Output the (X, Y) coordinate of the center of the cell containing the given text.  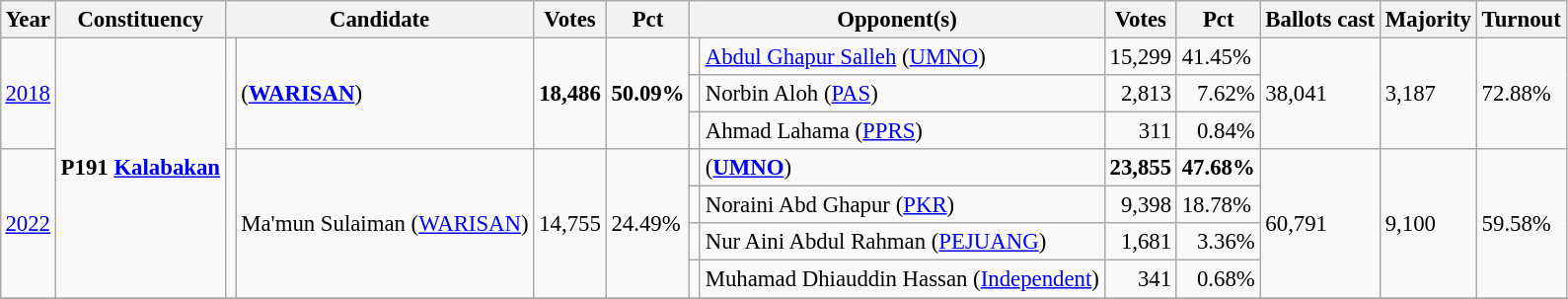
23,855 (1141, 168)
24.49% (647, 223)
Muhamad Dhiauddin Hassan (Independent) (902, 279)
15,299 (1141, 56)
2,813 (1141, 94)
0.84% (1218, 131)
3,187 (1428, 93)
2018 (28, 93)
(WARISAN) (385, 93)
Turnout (1522, 20)
341 (1141, 279)
18.78% (1218, 205)
72.88% (1522, 93)
Majority (1428, 20)
9,398 (1141, 205)
P191 Kalabakan (140, 168)
18,486 (570, 93)
(UMNO) (902, 168)
Norbin Aloh (PAS) (902, 94)
38,041 (1320, 93)
Constituency (140, 20)
Ahmad Lahama (PPRS) (902, 131)
Nur Aini Abdul Rahman (PEJUANG) (902, 242)
0.68% (1218, 279)
60,791 (1320, 223)
7.62% (1218, 94)
1,681 (1141, 242)
50.09% (647, 93)
3.36% (1218, 242)
Opponent(s) (897, 20)
Noraini Abd Ghapur (PKR) (902, 205)
14,755 (570, 223)
47.68% (1218, 168)
311 (1141, 131)
Ma'mun Sulaiman (WARISAN) (385, 223)
Abdul Ghapur Salleh (UMNO) (902, 56)
59.58% (1522, 223)
Ballots cast (1320, 20)
9,100 (1428, 223)
Year (28, 20)
2022 (28, 223)
41.45% (1218, 56)
Candidate (379, 20)
